Output the (x, y) coordinate of the center of the cell containing the given text.  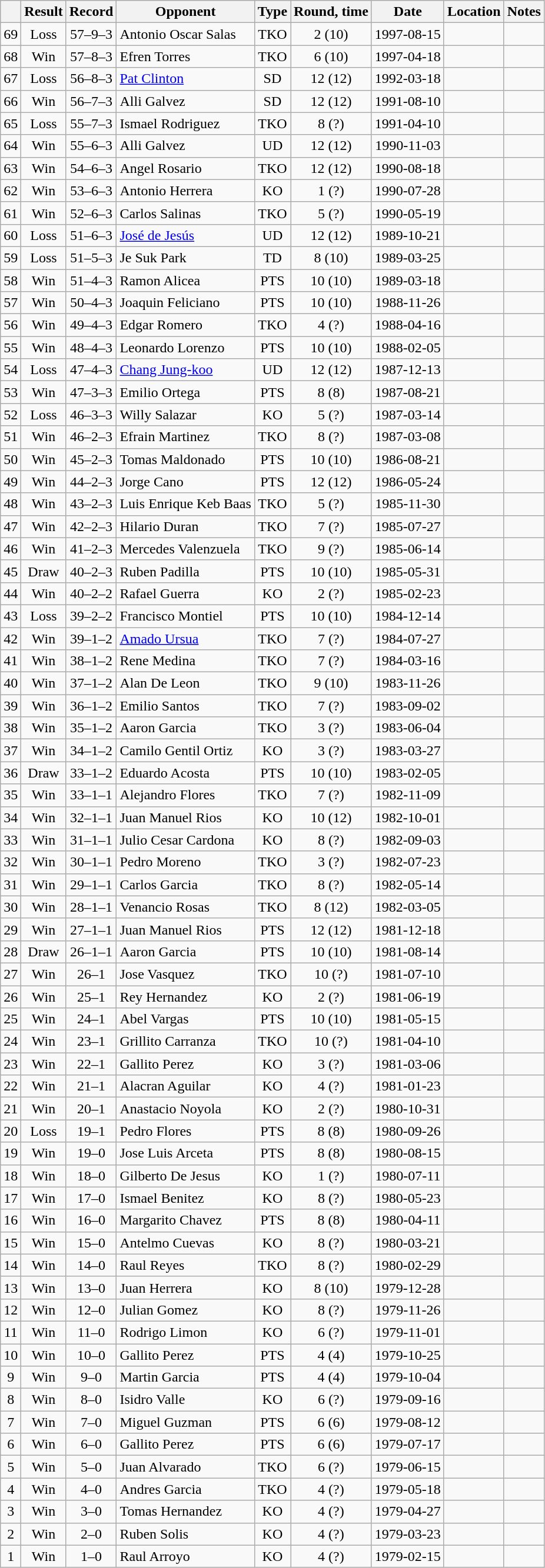
Miguel Guzman (185, 1422)
41–2–3 (91, 549)
1980-10-31 (407, 1109)
Rey Hernandez (185, 997)
44–2–3 (91, 482)
56–8–3 (91, 79)
18–0 (91, 1176)
1986-05-24 (407, 482)
44 (11, 593)
53–6–3 (91, 191)
Raul Reyes (185, 1265)
1979-04-27 (407, 1512)
51 (11, 437)
9 (11, 1377)
20 (11, 1131)
Antonio Herrera (185, 191)
52 (11, 415)
Isidro Valle (185, 1400)
12 (11, 1310)
9 (?) (331, 549)
1990-07-28 (407, 191)
1990-05-19 (407, 213)
1987-12-13 (407, 370)
9 (10) (331, 683)
24 (11, 1042)
Location (474, 12)
34–1–2 (91, 750)
25 (11, 1019)
8 (11, 1400)
39–2–2 (91, 616)
28 (11, 952)
55 (11, 348)
Julio Cesar Cardona (185, 840)
1982-10-01 (407, 818)
1982-07-23 (407, 862)
6 (10) (331, 56)
1985-11-30 (407, 504)
18 (11, 1176)
6–0 (91, 1444)
1981-06-19 (407, 997)
8 (12) (331, 907)
54 (11, 370)
1985-05-31 (407, 571)
39–1–2 (91, 638)
55–6–3 (91, 146)
1983-11-26 (407, 683)
Alan De Leon (185, 683)
23 (11, 1064)
1985-06-14 (407, 549)
Luis Enrique Keb Baas (185, 504)
Emilio Ortega (185, 392)
Round, time (331, 12)
2 (11, 1534)
Carlos Salinas (185, 213)
45–2–3 (91, 459)
Result (44, 12)
Record (91, 12)
Anastacio Noyola (185, 1109)
14 (11, 1265)
Date (407, 12)
1980-07-11 (407, 1176)
Chang Jung-koo (185, 370)
69 (11, 34)
1989-10-21 (407, 235)
12–0 (91, 1310)
1991-08-10 (407, 101)
7 (11, 1422)
1986-08-21 (407, 459)
57–8–3 (91, 56)
8–0 (91, 1400)
Abel Vargas (185, 1019)
26 (11, 997)
José de Jesús (185, 235)
49–4–3 (91, 325)
Rodrigo Limon (185, 1332)
2 (10) (331, 34)
7–0 (91, 1422)
37–1–2 (91, 683)
Je Suk Park (185, 258)
1980-03-21 (407, 1243)
21 (11, 1109)
6 (11, 1444)
57–9–3 (91, 34)
Rafael Guerra (185, 593)
28–1–1 (91, 907)
Amado Ursua (185, 638)
40–2–3 (91, 571)
19 (11, 1153)
36–1–2 (91, 706)
33–1–2 (91, 773)
62 (11, 191)
55–7–3 (91, 124)
52–6–3 (91, 213)
1979-11-01 (407, 1332)
1981-01-23 (407, 1086)
40 (11, 683)
47–4–3 (91, 370)
26–1–1 (91, 952)
Ruben Padilla (185, 571)
1991-04-10 (407, 124)
Camilo Gentil Ortiz (185, 750)
Rene Medina (185, 661)
Pedro Moreno (185, 862)
Joaquin Feliciano (185, 303)
Jose Luis Arceta (185, 1153)
Ruben Solis (185, 1534)
32 (11, 862)
Jorge Cano (185, 482)
1981-05-15 (407, 1019)
9–0 (91, 1377)
61 (11, 213)
49 (11, 482)
Alacran Aguilar (185, 1086)
1981-04-10 (407, 1042)
Ismael Benitez (185, 1198)
1982-09-03 (407, 840)
41 (11, 661)
16–0 (91, 1220)
Pedro Flores (185, 1131)
Willy Salazar (185, 415)
Andres Garcia (185, 1489)
10 (12) (331, 818)
Ramon Alicea (185, 281)
30 (11, 907)
Antonio Oscar Salas (185, 34)
50 (11, 459)
1–0 (91, 1556)
25–1 (91, 997)
20–1 (91, 1109)
1989-03-18 (407, 281)
31–1–1 (91, 840)
Angel Rosario (185, 168)
14–0 (91, 1265)
TD (272, 258)
40–2–2 (91, 593)
1979-12-28 (407, 1287)
Carlos Garcia (185, 885)
45 (11, 571)
Leonardo Lorenzo (185, 348)
1984-03-16 (407, 661)
30–1–1 (91, 862)
1983-03-27 (407, 750)
5–0 (91, 1467)
64 (11, 146)
51–6–3 (91, 235)
10–0 (91, 1355)
1979-05-18 (407, 1489)
66 (11, 101)
42 (11, 638)
59 (11, 258)
21–1 (91, 1086)
54–6–3 (91, 168)
32–1–1 (91, 818)
1979-09-16 (407, 1400)
1980-08-15 (407, 1153)
1987-03-08 (407, 437)
Ismael Rodriguez (185, 124)
1988-04-16 (407, 325)
Edgar Romero (185, 325)
53 (11, 392)
43–2–3 (91, 504)
27–1–1 (91, 929)
24–1 (91, 1019)
1981-12-18 (407, 929)
67 (11, 79)
Margarito Chavez (185, 1220)
Francisco Montiel (185, 616)
1979-07-17 (407, 1444)
17–0 (91, 1198)
33–1–1 (91, 795)
4 (11, 1489)
Pat Clinton (185, 79)
Efren Torres (185, 56)
Eduardo Acosta (185, 773)
23–1 (91, 1042)
39 (11, 706)
17 (11, 1198)
43 (11, 616)
2–0 (91, 1534)
Juan Herrera (185, 1287)
29–1–1 (91, 885)
1990-08-18 (407, 168)
Emilio Santos (185, 706)
50–4–3 (91, 303)
Julian Gomez (185, 1310)
1982-11-09 (407, 795)
27 (11, 974)
1988-02-05 (407, 348)
46–3–3 (91, 415)
1983-06-04 (407, 728)
19–1 (91, 1131)
3 (11, 1512)
Notes (524, 12)
1987-03-14 (407, 415)
51–5–3 (91, 258)
Tomas Maldonado (185, 459)
10 (11, 1355)
47 (11, 526)
15 (11, 1243)
11–0 (91, 1332)
60 (11, 235)
56 (11, 325)
1983-09-02 (407, 706)
Type (272, 12)
Venancio Rosas (185, 907)
1979-10-25 (407, 1355)
16 (11, 1220)
3–0 (91, 1512)
38–1–2 (91, 661)
13–0 (91, 1287)
46–2–3 (91, 437)
1985-02-23 (407, 593)
1997-08-15 (407, 34)
29 (11, 929)
38 (11, 728)
37 (11, 750)
63 (11, 168)
Martin Garcia (185, 1377)
35 (11, 795)
35–1–2 (91, 728)
47–3–3 (91, 392)
19–0 (91, 1153)
1989-03-25 (407, 258)
Mercedes Valenzuela (185, 549)
34 (11, 818)
Juan Alvarado (185, 1467)
68 (11, 56)
1981-03-06 (407, 1064)
1984-07-27 (407, 638)
57 (11, 303)
48 (11, 504)
Efrain Martinez (185, 437)
1980-09-26 (407, 1131)
1980-05-23 (407, 1198)
36 (11, 773)
1981-08-14 (407, 952)
26–1 (91, 974)
51–4–3 (91, 281)
1979-10-04 (407, 1377)
Grillito Carranza (185, 1042)
1985-07-27 (407, 526)
1997-04-18 (407, 56)
5 (11, 1467)
56–7–3 (91, 101)
1979-06-15 (407, 1467)
1981-07-10 (407, 974)
1980-04-11 (407, 1220)
65 (11, 124)
1979-11-26 (407, 1310)
Alejandro Flores (185, 795)
15–0 (91, 1243)
22 (11, 1086)
42–2–3 (91, 526)
13 (11, 1287)
1979-03-23 (407, 1534)
1990-11-03 (407, 146)
Opponent (185, 12)
Raul Arroyo (185, 1556)
22–1 (91, 1064)
11 (11, 1332)
Antelmo Cuevas (185, 1243)
46 (11, 549)
1988-11-26 (407, 303)
1 (11, 1556)
1979-02-15 (407, 1556)
33 (11, 840)
1982-05-14 (407, 885)
Jose Vasquez (185, 974)
Tomas Hernandez (185, 1512)
1979-08-12 (407, 1422)
1984-12-14 (407, 616)
1982-03-05 (407, 907)
1983-02-05 (407, 773)
1992-03-18 (407, 79)
1980-02-29 (407, 1265)
Gilberto De Jesus (185, 1176)
Hilario Duran (185, 526)
31 (11, 885)
58 (11, 281)
48–4–3 (91, 348)
4–0 (91, 1489)
1987-08-21 (407, 392)
